From the cell containing the given text, extract its center point as [X, Y] coordinate. 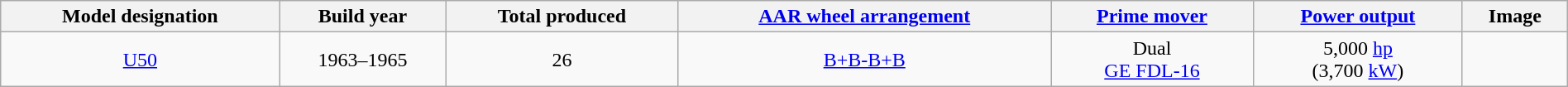
Power output [1358, 17]
Image [1515, 17]
AAR wheel arrangement [865, 17]
1963–1965 [362, 60]
5,000 hp (3,700 kW) [1358, 60]
Model designation [141, 17]
26 [562, 60]
U50 [141, 60]
Build year [362, 17]
Prime mover [1153, 17]
B+B-B+B [865, 60]
Dual GE FDL-16 [1153, 60]
Total produced [562, 17]
